From the cell containing the given text, extract its center point as (x, y) coordinate. 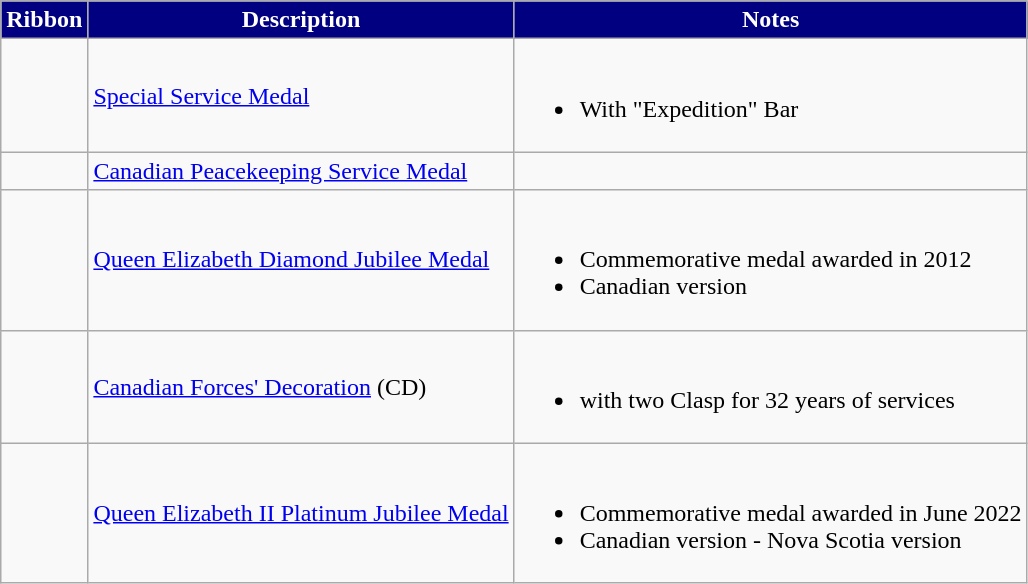
Ribbon (44, 20)
With "Expedition" Bar (770, 96)
Queen Elizabeth II Platinum Jubilee Medal (301, 513)
Notes (770, 20)
Canadian Peacekeeping Service Medal (301, 171)
Canadian Forces' Decoration (CD) (301, 386)
Commemorative medal awarded in 2012Canadian version (770, 260)
Description (301, 20)
Special Service Medal (301, 96)
Queen Elizabeth Diamond Jubilee Medal (301, 260)
with two Clasp for 32 years of services (770, 386)
Commemorative medal awarded in June 2022Canadian version - Nova Scotia version (770, 513)
